Return the [x, y] coordinate for the center point of the cell that contains the specified text.  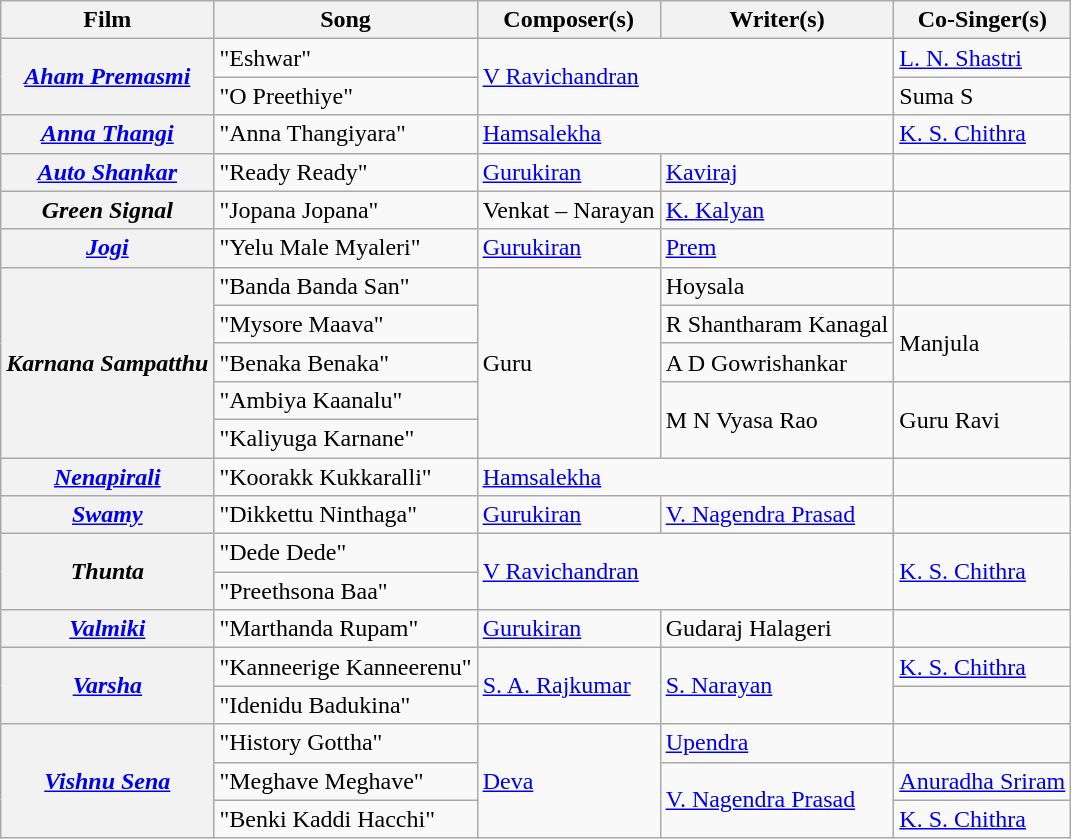
"Banda Banda San" [346, 286]
"Idenidu Badukina" [346, 705]
"Koorakk Kukkaralli" [346, 477]
Film [108, 20]
Green Signal [108, 210]
"Preethsona Baa" [346, 591]
Auto Shankar [108, 172]
Hoysala [777, 286]
Thunta [108, 572]
L. N. Shastri [982, 58]
"Dede Dede" [346, 553]
K. Kalyan [777, 210]
"Meghave Meghave" [346, 781]
"Eshwar" [346, 58]
"Dikkettu Ninthaga" [346, 515]
S. A. Rajkumar [568, 686]
Deva [568, 781]
S. Narayan [777, 686]
Valmiki [108, 629]
"Ambiya Kaanalu" [346, 400]
Varsha [108, 686]
Kaviraj [777, 172]
Upendra [777, 743]
Writer(s) [777, 20]
"Mysore Maava" [346, 324]
M N Vyasa Rao [777, 419]
R Shantharam Kanagal [777, 324]
"Benaka Benaka" [346, 362]
"Yelu Male Myaleri" [346, 248]
"O Preethiye" [346, 96]
"Kanneerige Kanneerenu" [346, 667]
Venkat – Narayan [568, 210]
A D Gowrishankar [777, 362]
Jogi [108, 248]
Swamy [108, 515]
Gudaraj Halageri [777, 629]
Manjula [982, 343]
Vishnu Sena [108, 781]
Guru Ravi [982, 419]
Anna Thangi [108, 134]
Co-Singer(s) [982, 20]
"Kaliyuga Karnane" [346, 438]
Suma S [982, 96]
Composer(s) [568, 20]
"Benki Kaddi Hacchi" [346, 819]
Anuradha Sriram [982, 781]
"Marthanda Rupam" [346, 629]
Karnana Sampatthu [108, 362]
"History Gottha" [346, 743]
"Jopana Jopana" [346, 210]
"Ready Ready" [346, 172]
Aham Premasmi [108, 77]
Nenapirali [108, 477]
Song [346, 20]
Guru [568, 362]
Prem [777, 248]
"Anna Thangiyara" [346, 134]
